Pinpoint the cell where the given text exists, returning its [X, Y] midpoint coordinate. 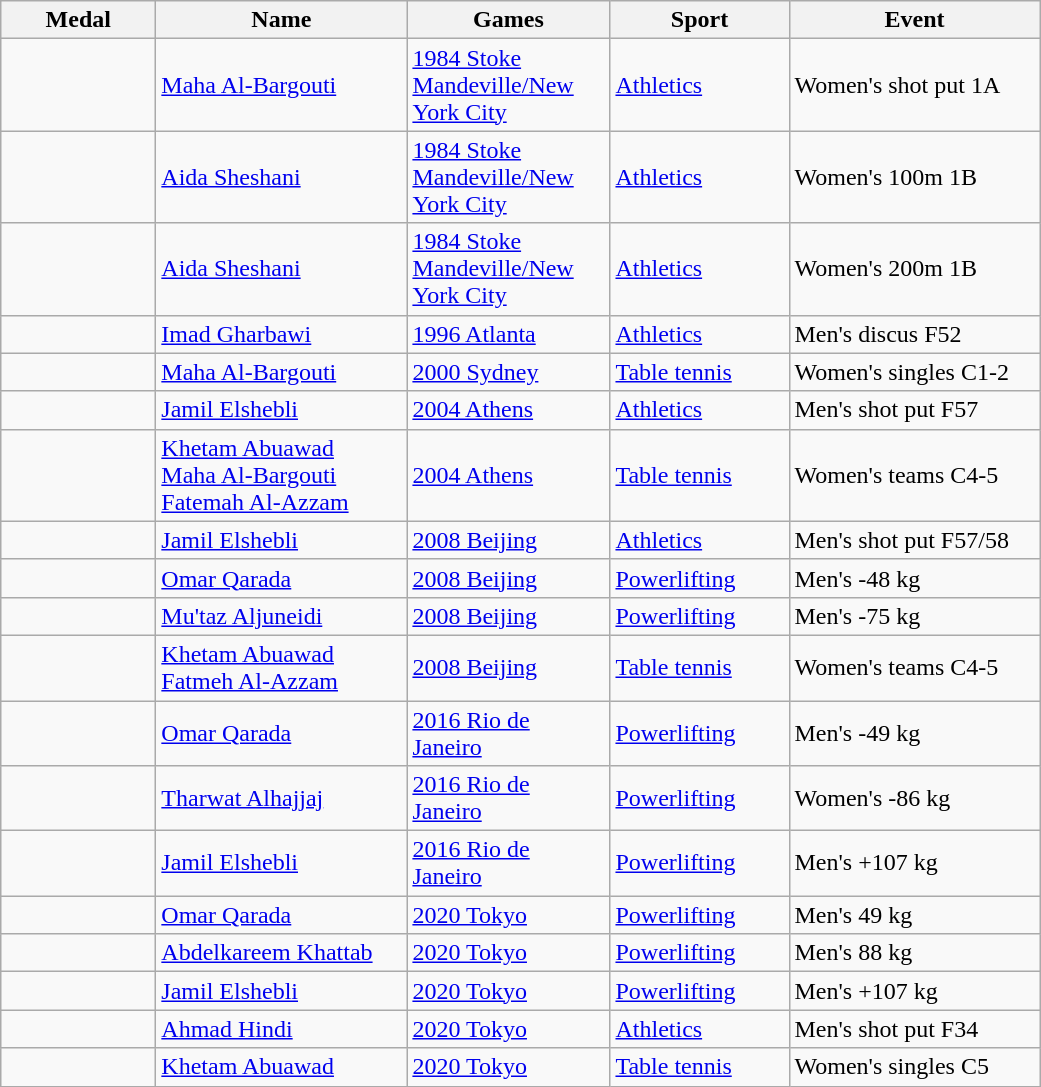
Medal [78, 20]
Khetam Abuawad [282, 1067]
Men's shot put F57 [914, 410]
Women's singles C1-2 [914, 372]
Khetam Abuawad Maha Al-Bargouti Fatemah Al-Azzam [282, 475]
Men's 88 kg [914, 953]
Women's 200m 1B [914, 269]
Men's shot put F57/58 [914, 540]
Event [914, 20]
Ahmad Hindi [282, 1029]
Sport [700, 20]
1996 Atlanta [508, 334]
Men's -48 kg [914, 578]
Khetam Abuawad Fatmeh Al-Azzam [282, 668]
Men's discus F52 [914, 334]
Women's singles C5 [914, 1067]
Men's -75 kg [914, 616]
Name [282, 20]
Abdelkareem Khattab [282, 953]
Men's -49 kg [914, 732]
Tharwat Alhajjaj [282, 798]
2000 Sydney [508, 372]
Women's shot put 1A [914, 85]
Men's 49 kg [914, 915]
Games [508, 20]
Women's -86 kg [914, 798]
Imad Gharbawi [282, 334]
Women's 100m 1B [914, 177]
Men's shot put F34 [914, 1029]
Mu'taz Aljuneidi [282, 616]
